Pinpoint the cell where the given text exists, returning its (x, y) midpoint coordinate. 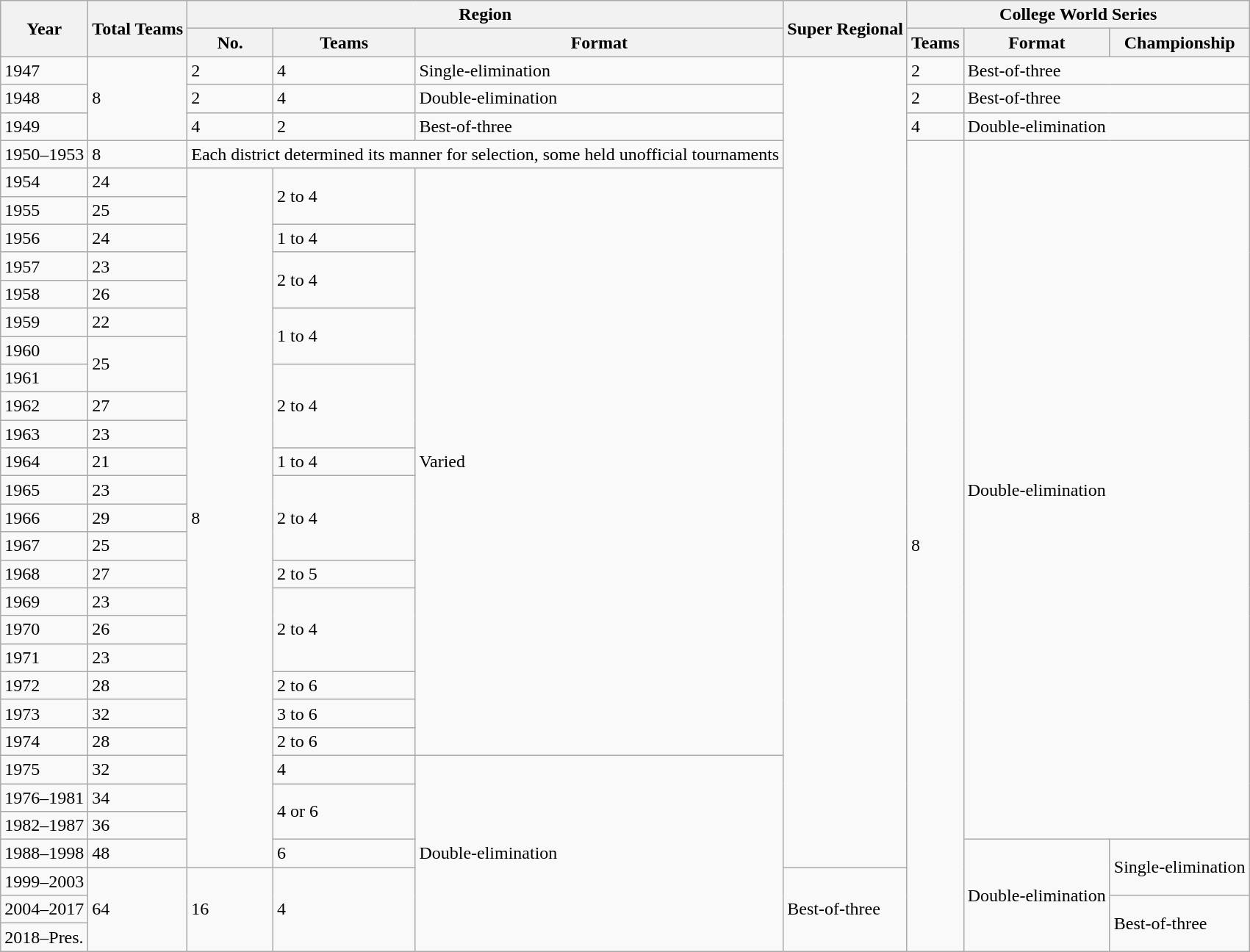
Championship (1179, 43)
2 to 5 (344, 574)
No. (231, 43)
1974 (44, 741)
36 (138, 826)
1970 (44, 630)
Each district determined its manner for selection, some held unofficial tournaments (485, 154)
1964 (44, 462)
1947 (44, 71)
2004–2017 (44, 909)
1988–1998 (44, 854)
1963 (44, 434)
1973 (44, 713)
2018–Pres. (44, 937)
1955 (44, 210)
1965 (44, 490)
1969 (44, 602)
1976–1981 (44, 797)
1956 (44, 238)
1962 (44, 406)
1950–1953 (44, 154)
1954 (44, 182)
1971 (44, 657)
1949 (44, 126)
Total Teams (138, 29)
College World Series (1078, 15)
64 (138, 909)
Year (44, 29)
1966 (44, 518)
3 to 6 (344, 713)
1968 (44, 574)
1957 (44, 266)
1982–1987 (44, 826)
Super Regional (845, 29)
16 (231, 909)
34 (138, 797)
6 (344, 854)
48 (138, 854)
1958 (44, 294)
Region (485, 15)
1948 (44, 98)
1961 (44, 378)
1972 (44, 685)
1959 (44, 322)
29 (138, 518)
1999–2003 (44, 881)
1960 (44, 350)
22 (138, 322)
1975 (44, 769)
1967 (44, 546)
4 or 6 (344, 811)
Varied (600, 461)
21 (138, 462)
